Identify which cell holds the provided text, then report its [x, y] central coordinate. 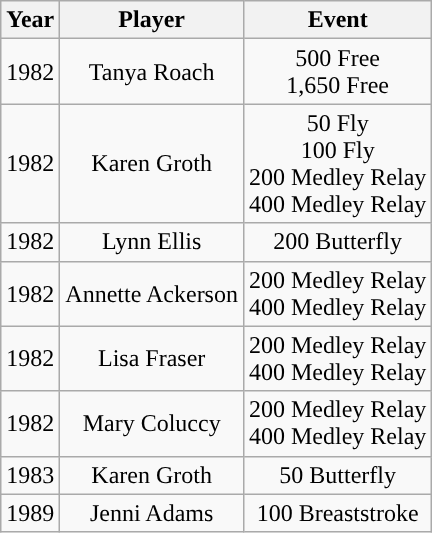
50 Fly100 Fly200 Medley Relay400 Medley Relay [337, 164]
1983 [30, 475]
Lisa Fraser [152, 358]
Event [337, 20]
Annette Ackerson [152, 294]
Jenni Adams [152, 513]
Tanya Roach [152, 72]
Mary Coluccy [152, 424]
Year [30, 20]
Player [152, 20]
200 Butterfly [337, 242]
1989 [30, 513]
50 Butterfly [337, 475]
Lynn Ellis [152, 242]
100 Breaststroke [337, 513]
500 Free1,650 Free [337, 72]
